From the cell containing the given text, extract its center point as (x, y) coordinate. 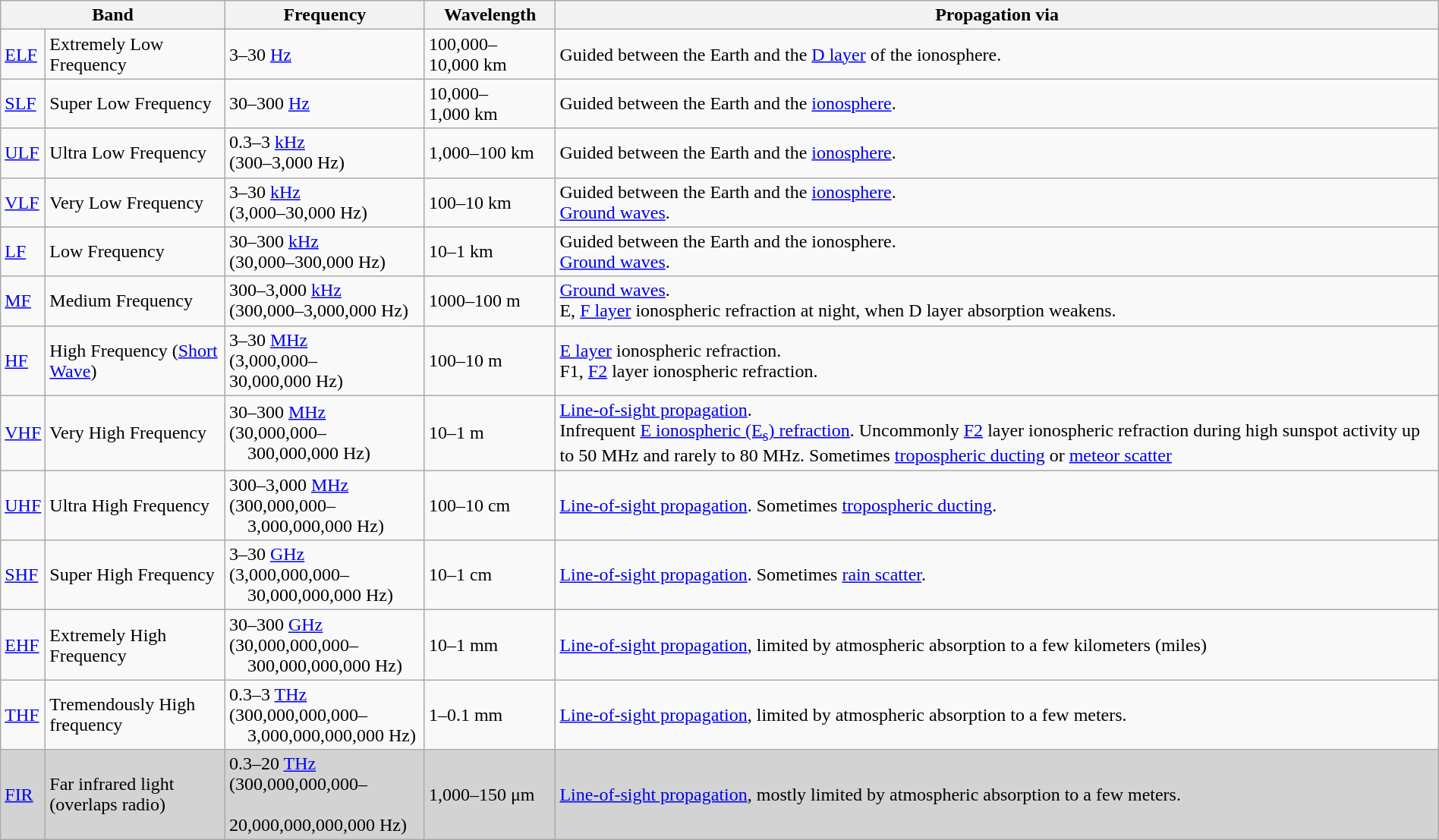
EHF (23, 645)
30–300 GHz(30,000,000,000– 300,000,000,000 Hz) (325, 645)
10,000–1,000 km (490, 103)
100–10 m (490, 360)
Ultra High Frequency (135, 505)
1,000–100 km (490, 153)
3–30 GHz(3,000,000,000– 30,000,000,000 Hz) (325, 575)
Super High Frequency (135, 575)
3–30 kHz(3,000–30,000 Hz) (325, 202)
10–1 mm (490, 645)
Propagation via (997, 15)
Wavelength (490, 15)
100–10 km (490, 202)
100,000–10,000 km (490, 55)
30–300 Hz (325, 103)
Line-of-sight propagation. Sometimes rain scatter. (997, 575)
LF (23, 252)
FIR (23, 795)
Line-of-sight propagation. Sometimes tropospheric ducting. (997, 505)
SHF (23, 575)
SLF (23, 103)
Line-of-sight propagation, limited by atmospheric absorption to a few kilometers (miles) (997, 645)
0.3–20 THz(300,000,000,000– 20,000,000,000,000 Hz) (325, 795)
1,000–150 μm (490, 795)
30–300 MHz(30,000,000– 300,000,000 Hz) (325, 433)
HF (23, 360)
Very High Frequency (135, 433)
ULF (23, 153)
300–3,000 MHz(300,000,000– 3,000,000,000 Hz) (325, 505)
100–10 cm (490, 505)
1000–100 m (490, 300)
VLF (23, 202)
UHF (23, 505)
Ground waves.E, F layer ionospheric refraction at night, when D layer absorption weakens. (997, 300)
10–1 m (490, 433)
3–30 Hz (325, 55)
0.3–3 kHz(300–3,000 Hz) (325, 153)
Medium Frequency (135, 300)
30–300 kHz(30,000–300,000 Hz) (325, 252)
Far infrared light(overlaps radio) (135, 795)
Band (113, 15)
High Frequency (Short Wave) (135, 360)
ELF (23, 55)
Frequency (325, 15)
3–30 MHz(3,000,000–30,000,000 Hz) (325, 360)
0.3–3 THz(300,000,000,000– 3,000,000,000,000 Hz) (325, 715)
E layer ionospheric refraction.F1, F2 layer ionospheric refraction. (997, 360)
Super Low Frequency (135, 103)
Ultra Low Frequency (135, 153)
Extremely High Frequency (135, 645)
MF (23, 300)
Extremely Low Frequency (135, 55)
Line-of-sight propagation, mostly limited by atmospheric absorption to a few meters. (997, 795)
Guided between the Earth and the D layer of the ionosphere. (997, 55)
10–1 cm (490, 575)
1–0.1 mm (490, 715)
10–1 km (490, 252)
Line-of-sight propagation, limited by atmospheric absorption to a few meters. (997, 715)
300–3,000 kHz(300,000–3,000,000 Hz) (325, 300)
THF (23, 715)
Very Low Frequency (135, 202)
Tremendously High frequency (135, 715)
Low Frequency (135, 252)
VHF (23, 433)
